Find where the given text appears and provide that cell's center as (X, Y) coordinate. 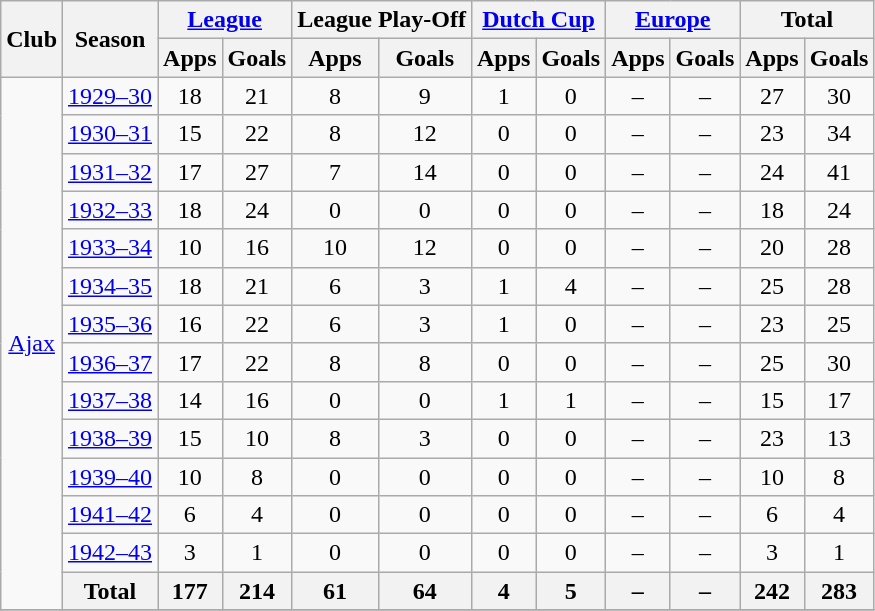
64 (424, 591)
1942–43 (110, 553)
5 (571, 591)
283 (839, 591)
Dutch Cup (538, 20)
9 (424, 96)
1934–35 (110, 286)
41 (839, 172)
Ajax (32, 344)
20 (772, 248)
242 (772, 591)
Season (110, 39)
13 (839, 438)
61 (335, 591)
League (225, 20)
7 (335, 172)
1938–39 (110, 438)
1939–40 (110, 477)
1931–32 (110, 172)
34 (839, 134)
1941–42 (110, 515)
177 (190, 591)
1930–31 (110, 134)
214 (257, 591)
1937–38 (110, 400)
1929–30 (110, 96)
League Play-Off (382, 20)
Club (32, 39)
Europe (673, 20)
1932–33 (110, 210)
1936–37 (110, 362)
1933–34 (110, 248)
1935–36 (110, 324)
